Identify which cell holds the provided text, then report its [X, Y] central coordinate. 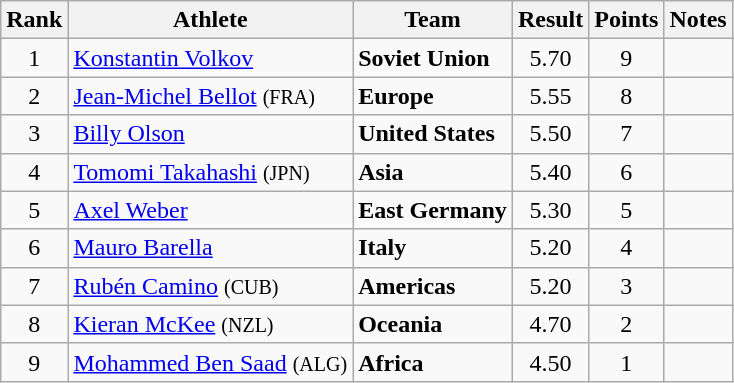
Asia [433, 172]
Kieran McKee (NZL) [210, 324]
Soviet Union [433, 58]
5.40 [550, 172]
4.70 [550, 324]
Team [433, 20]
5.50 [550, 134]
5.70 [550, 58]
Tomomi Takahashi (JPN) [210, 172]
Result [550, 20]
Americas [433, 286]
United States [433, 134]
Notes [698, 20]
Jean-Michel Bellot (FRA) [210, 96]
Oceania [433, 324]
Axel Weber [210, 210]
5.55 [550, 96]
Points [626, 20]
Athlete [210, 20]
Billy Olson [210, 134]
Italy [433, 248]
4.50 [550, 362]
Konstantin Volkov [210, 58]
East Germany [433, 210]
5.30 [550, 210]
Rank [34, 20]
Mauro Barella [210, 248]
Mohammed Ben Saad (ALG) [210, 362]
Rubén Camino (CUB) [210, 286]
Europe [433, 96]
Africa [433, 362]
